From the cell containing the given text, extract its center point as (x, y) coordinate. 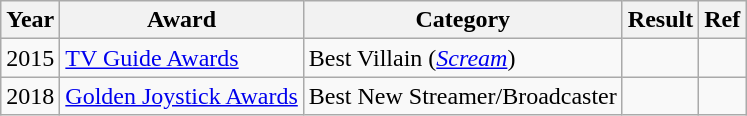
Year (30, 20)
2018 (30, 96)
Golden Joystick Awards (182, 96)
Ref (722, 20)
TV Guide Awards (182, 58)
Category (462, 20)
Best Villain (Scream) (462, 58)
Best New Streamer/Broadcaster (462, 96)
2015 (30, 58)
Result (660, 20)
Award (182, 20)
